Capture the cell that displays the provided text and extract its (X, Y) central coordinate. 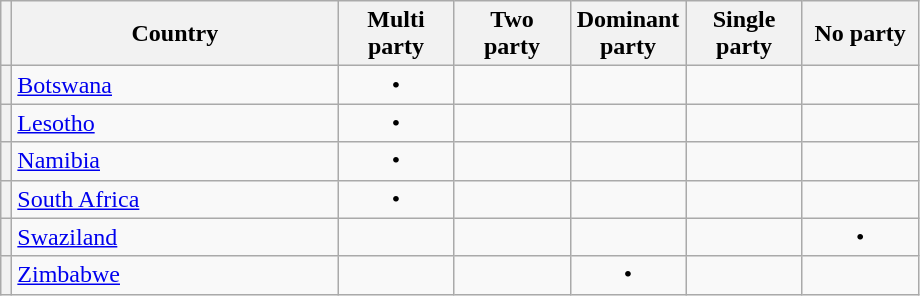
Botswana (175, 85)
Dominant party (628, 34)
Multi party (396, 34)
Zimbabwe (175, 275)
Lesotho (175, 123)
Country (175, 34)
No party (860, 34)
Single party (744, 34)
Namibia (175, 161)
South Africa (175, 199)
Two party (512, 34)
Swaziland (175, 237)
